Find where the given text appears and provide that cell's center as [X, Y] coordinate. 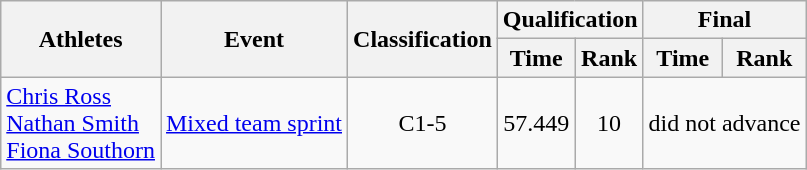
57.449 [536, 123]
Final [724, 20]
Athletes [81, 39]
C1-5 [423, 123]
Qualification [570, 20]
Mixed team sprint [254, 123]
Chris RossNathan SmithFiona Southorn [81, 123]
Classification [423, 39]
10 [609, 123]
did not advance [724, 123]
Event [254, 39]
